Provide the [x, y] coordinate of the cell's center where the given text is located.  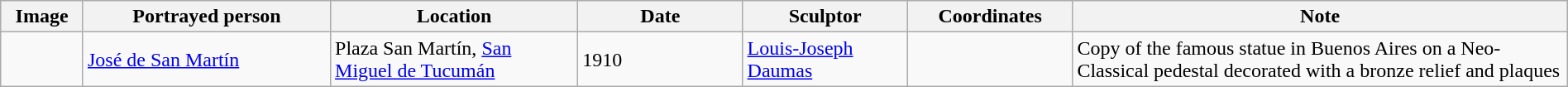
Image [42, 17]
Copy of the famous statue in Buenos Aires on a Neo-Classical pedestal decorated with a bronze relief and plaques [1320, 60]
José de San Martín [207, 60]
Note [1320, 17]
Plaza San Martín, San Miguel de Tucumán [455, 60]
Sculptor [825, 17]
Date [660, 17]
Portrayed person [207, 17]
Location [455, 17]
Coordinates [989, 17]
1910 [660, 60]
Louis-Joseph Daumas [825, 60]
